Detect which cell encompasses the target text, then output its (x, y) center coordinate. 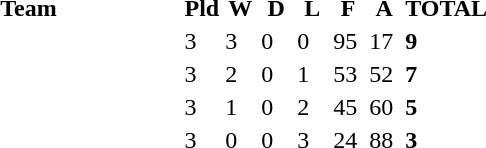
95 (348, 41)
53 (348, 74)
52 (384, 74)
45 (348, 107)
17 (384, 41)
60 (384, 107)
